Capture the cell that displays the provided text and extract its (X, Y) central coordinate. 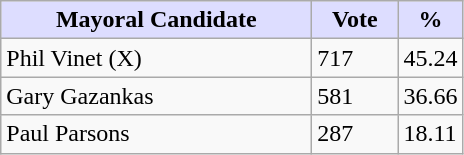
18.11 (430, 134)
Mayoral Candidate (156, 20)
Vote (355, 20)
Paul Parsons (156, 134)
717 (355, 58)
45.24 (430, 58)
581 (355, 96)
36.66 (430, 96)
Phil Vinet (X) (156, 58)
287 (355, 134)
Gary Gazankas (156, 96)
% (430, 20)
